Extract the [X, Y] coordinate from the center of the cell holding the provided text.  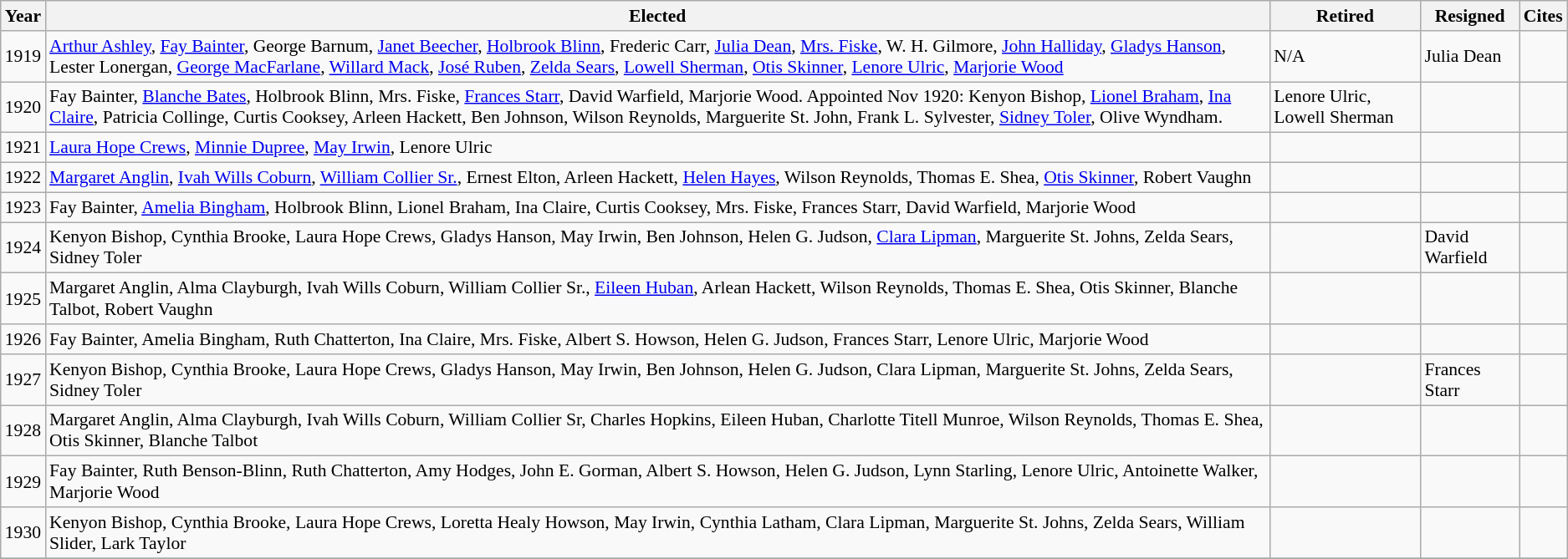
1921 [23, 148]
1919 [23, 57]
Julia Dean [1469, 57]
Retired [1345, 16]
1930 [23, 533]
1925 [23, 299]
1922 [23, 178]
Fay Bainter, Amelia Bingham, Holbrook Blinn, Lionel Braham, Ina Claire, Curtis Cooksey, Mrs. Fiske, Frances Starr, David Warfield, Marjorie Wood [657, 207]
Laura Hope Crews, Minnie Dupree, May Irwin, Lenore Ulric [657, 148]
Resigned [1469, 16]
Cites [1544, 16]
1926 [23, 339]
N/A [1345, 57]
Fay Bainter, Amelia Bingham, Ruth Chatterton, Ina Claire, Mrs. Fiske, Albert S. Howson, Helen G. Judson, Frances Starr, Lenore Ulric, Marjorie Wood [657, 339]
Elected [657, 16]
1920 [23, 107]
David Warfield [1469, 247]
1928 [23, 431]
Frances Starr [1469, 379]
1923 [23, 207]
1924 [23, 247]
Year [23, 16]
1929 [23, 481]
1927 [23, 379]
Lenore Ulric, Lowell Sherman [1345, 107]
